Find where the given text appears and provide that cell's center as [x, y] coordinate. 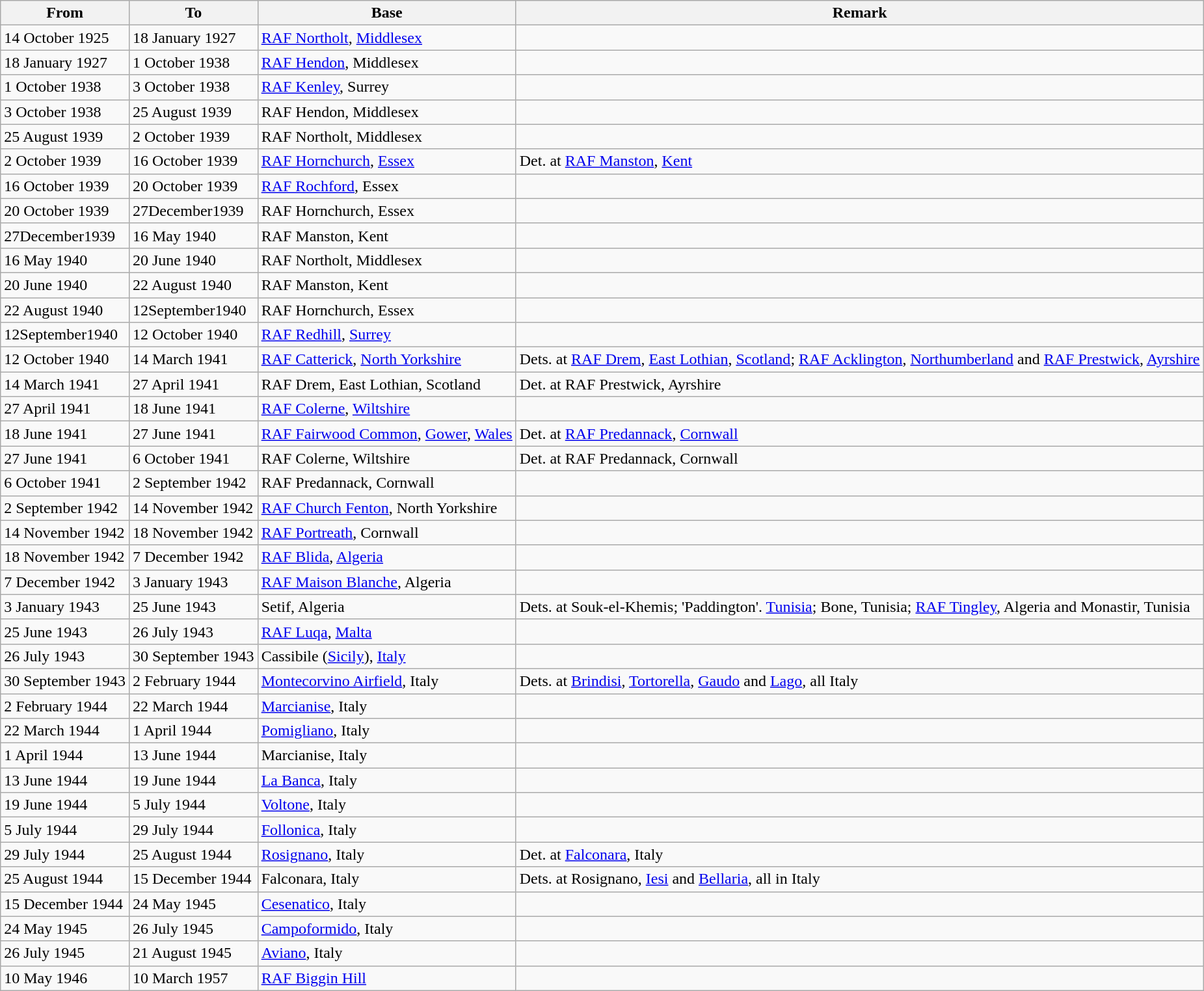
RAF Luqa, Malta [386, 631]
Aviano, Italy [386, 953]
RAF Portreath, Cornwall [386, 533]
RAF Blida, Algeria [386, 557]
Voltone, Italy [386, 805]
Dets. at Rosignano, Iesi and Bellaria, all in Italy [860, 879]
Cesenatico, Italy [386, 904]
RAF Biggin Hill [386, 978]
21 August 1945 [193, 953]
To [193, 13]
Dets. at Brindisi, Tortorella, Gaudo and Lago, all Italy [860, 681]
RAF Church Fenton, North Yorkshire [386, 508]
Remark [860, 13]
Base [386, 13]
Det. at Falconara, Italy [860, 854]
RAF Catterick, North Yorkshire [386, 360]
Setif, Algeria [386, 607]
RAF Predannack, Cornwall [386, 483]
RAF Kenley, Surrey [386, 87]
Campoformido, Italy [386, 929]
RAF Maison Blanche, Algeria [386, 582]
RAF Fairwood Common, Gower, Wales [386, 434]
10 May 1946 [65, 978]
RAF Redhill, Surrey [386, 335]
Det. at RAF Manston, Kent [860, 161]
Follonica, Italy [386, 830]
Pomigliano, Italy [386, 731]
RAF Drem, East Lothian, Scotland [386, 384]
Montecorvino Airfield, Italy [386, 681]
Cassibile (Sicily), Italy [386, 656]
14 October 1925 [65, 38]
Det. at RAF Prestwick, Ayrshire [860, 384]
From [65, 13]
RAF Rochford, Essex [386, 186]
Dets. at RAF Drem, East Lothian, Scotland; RAF Acklington, Northumberland and RAF Prestwick, Ayrshire [860, 360]
Dets. at Souk-el-Khemis; 'Paddington'. Tunisia; Bone, Tunisia; RAF Tingley, Algeria and Monastir, Tunisia [860, 607]
10 March 1957 [193, 978]
Rosignano, Italy [386, 854]
Falconara, Italy [386, 879]
La Banca, Italy [386, 780]
